Determine the (X, Y) coordinate at the center of the cell enclosing the given text.  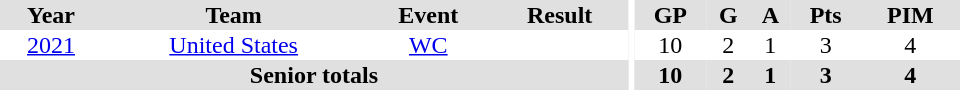
A (770, 15)
GP (670, 15)
United States (234, 45)
PIM (910, 15)
Year (51, 15)
Senior totals (314, 75)
G (728, 15)
Event (428, 15)
Team (234, 15)
WC (428, 45)
Result (560, 15)
2021 (51, 45)
Pts (826, 15)
